Scan for the cell matching the given text and deliver its (X, Y) coordinate at center. 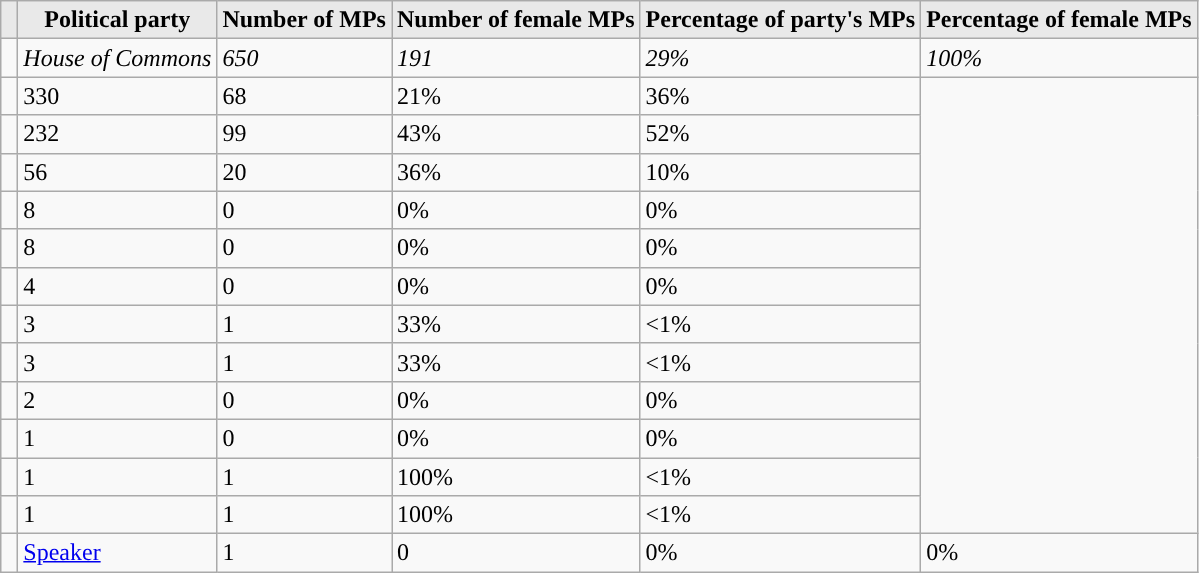
Number of female MPs (516, 20)
29% (780, 58)
68 (304, 96)
99 (304, 134)
Percentage of female MPs (1059, 20)
2 (118, 400)
4 (118, 286)
Percentage of party's MPs (780, 20)
21% (516, 96)
Speaker (118, 553)
232 (118, 134)
650 (304, 58)
House of Commons (118, 58)
52% (780, 134)
43% (516, 134)
191 (516, 58)
56 (118, 172)
20 (304, 172)
Political party (118, 20)
Number of MPs (304, 20)
10% (780, 172)
330 (118, 96)
